Determine the [X, Y] coordinate at the center of the cell enclosing the given text.  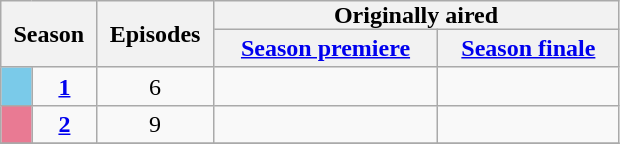
2 [64, 124]
Episodes [155, 34]
Season premiere [326, 48]
Season finale [528, 48]
9 [155, 124]
6 [155, 86]
Season [49, 34]
1 [64, 86]
Originally aired [416, 15]
